Return the [X, Y] coordinate for the center point of the cell that contains the specified text.  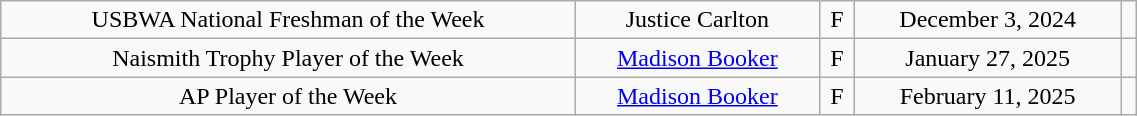
January 27, 2025 [988, 58]
Naismith Trophy Player of the Week [288, 58]
USBWA National Freshman of the Week [288, 20]
February 11, 2025 [988, 96]
AP Player of the Week [288, 96]
December 3, 2024 [988, 20]
Justice Carlton [697, 20]
